Scan for the cell matching the given text and deliver its (x, y) coordinate at center. 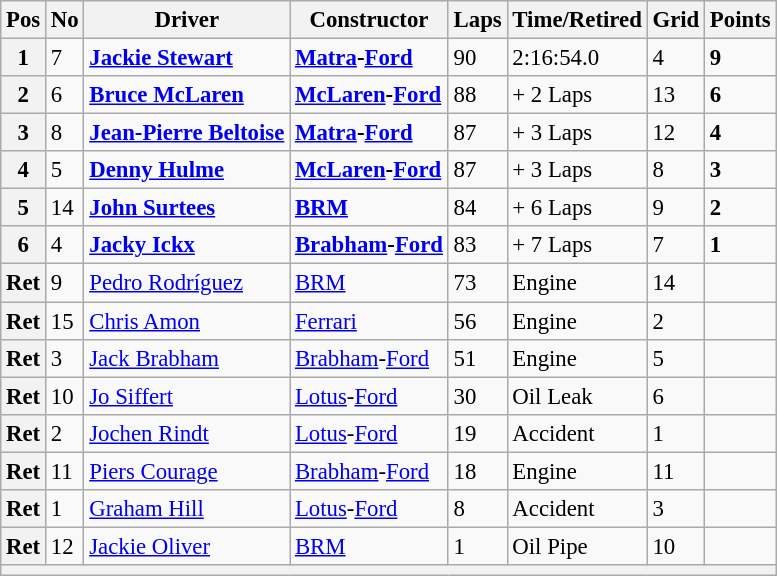
Graham Hill (187, 509)
Grid (676, 20)
51 (478, 358)
Jack Brabham (187, 358)
88 (478, 95)
90 (478, 58)
Jacky Ickx (187, 245)
56 (478, 321)
Piers Courage (187, 471)
13 (676, 95)
Points (740, 20)
30 (478, 396)
Time/Retired (577, 20)
Jo Siffert (187, 396)
19 (478, 433)
Constructor (370, 20)
Chris Amon (187, 321)
73 (478, 283)
Oil Leak (577, 396)
Oil Pipe (577, 546)
15 (65, 321)
Pos (24, 20)
83 (478, 245)
Laps (478, 20)
Jackie Stewart (187, 58)
Driver (187, 20)
Jean-Pierre Beltoise (187, 133)
Pedro Rodríguez (187, 283)
+ 6 Laps (577, 208)
84 (478, 208)
2:16:54.0 (577, 58)
No (65, 20)
+ 7 Laps (577, 245)
Jochen Rindt (187, 433)
Ferrari (370, 321)
Bruce McLaren (187, 95)
+ 2 Laps (577, 95)
Jackie Oliver (187, 546)
John Surtees (187, 208)
Denny Hulme (187, 170)
18 (478, 471)
